Detect which cell encompasses the target text, then output its (x, y) center coordinate. 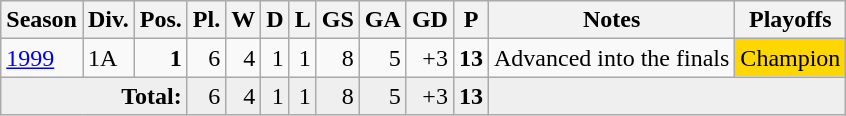
Pl. (206, 20)
Playoffs (790, 20)
Pos. (160, 20)
1A (108, 58)
Notes (612, 20)
Total: (94, 96)
GS (338, 20)
1999 (42, 58)
W (244, 20)
Champion (790, 58)
GA (382, 20)
L (302, 20)
Season (42, 20)
D (275, 20)
Advanced into the finals (612, 58)
P (470, 20)
GD (430, 20)
Div. (108, 20)
